Scan for the cell matching the given text and deliver its (X, Y) coordinate at center. 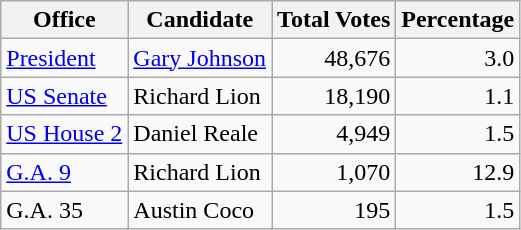
Total Votes (334, 20)
Candidate (200, 20)
195 (334, 210)
Daniel Reale (200, 134)
Austin Coco (200, 210)
President (64, 58)
48,676 (334, 58)
18,190 (334, 96)
4,949 (334, 134)
Percentage (458, 20)
G.A. 35 (64, 210)
1.1 (458, 96)
US House 2 (64, 134)
12.9 (458, 172)
Gary Johnson (200, 58)
1,070 (334, 172)
3.0 (458, 58)
G.A. 9 (64, 172)
Office (64, 20)
US Senate (64, 96)
